From the cell containing the given text, extract its center point as (x, y) coordinate. 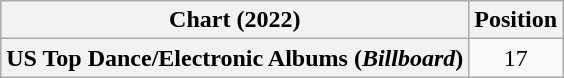
US Top Dance/Electronic Albums (Billboard) (235, 58)
Chart (2022) (235, 20)
17 (516, 58)
Position (516, 20)
